Scan for the cell matching the given text and deliver its (X, Y) coordinate at center. 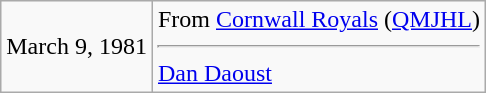
March 9, 1981 (77, 47)
From Cornwall Royals (QMJHL)Dan Daoust (318, 47)
